Determine the (X, Y) coordinate at the center of the cell enclosing the given text.  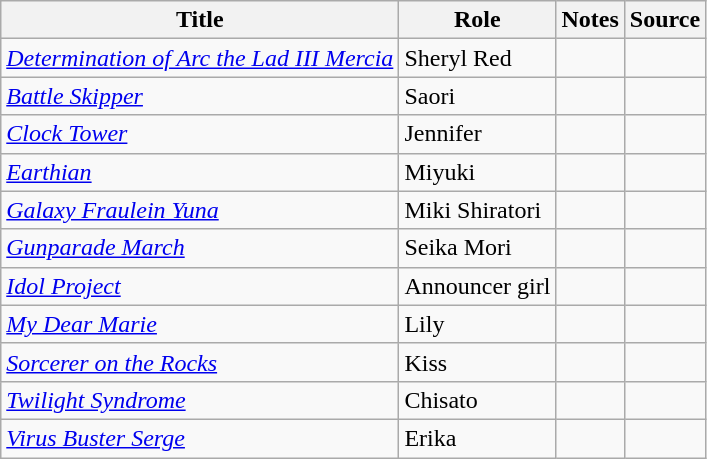
Seika Mori (478, 248)
Clock Tower (200, 134)
Earthian (200, 172)
Virus Buster Serge (200, 438)
Erika (478, 438)
Announcer girl (478, 286)
Determination of Arc the Lad III Mercia (200, 58)
Jennifer (478, 134)
Miki Shiratori (478, 210)
Kiss (478, 362)
My Dear Marie (200, 324)
Gunparade March (200, 248)
Idol Project (200, 286)
Sorcerer on the Rocks (200, 362)
Title (200, 20)
Saori (478, 96)
Galaxy Fraulein Yuna (200, 210)
Miyuki (478, 172)
Lily (478, 324)
Source (664, 20)
Battle Skipper (200, 96)
Notes (590, 20)
Role (478, 20)
Sheryl Red (478, 58)
Twilight Syndrome (200, 400)
Chisato (478, 400)
